Return the [X, Y] coordinate for the center point of the cell that contains the specified text.  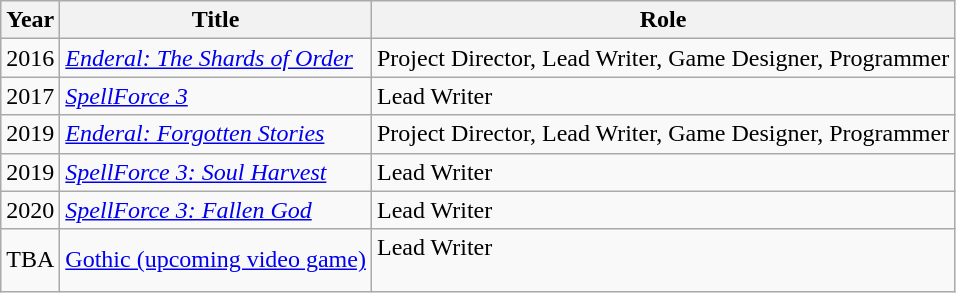
Year [30, 20]
Enderal: The Shards of Order [216, 58]
Enderal: Forgotten Stories [216, 134]
2020 [30, 210]
TBA [30, 260]
2017 [30, 96]
2016 [30, 58]
SpellForce 3 [216, 96]
Title [216, 20]
Role [662, 20]
Gothic (upcoming video game) [216, 260]
SpellForce 3: Fallen God [216, 210]
SpellForce 3: Soul Harvest [216, 172]
